Return the [x, y] coordinate for the center point of the cell that contains the specified text.  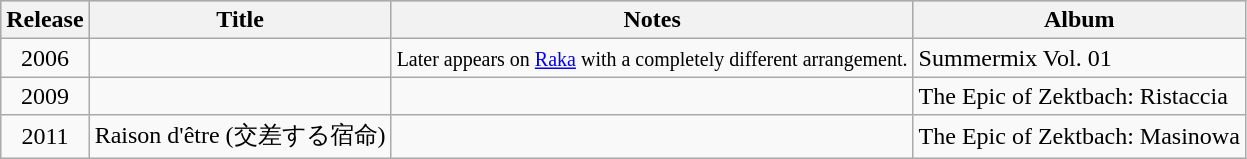
Raison d'être (交差する宿命) [240, 136]
Later appears on Raka with a completely different arrangement. [652, 58]
The Epic of Zektbach: Masinowa [1079, 136]
2011 [45, 136]
Release [45, 20]
2009 [45, 96]
Notes [652, 20]
Title [240, 20]
Album [1079, 20]
2006 [45, 58]
The Epic of Zektbach: Ristaccia [1079, 96]
Summermix Vol. 01 [1079, 58]
